Locate the cell with the specified text and output its (X, Y) center coordinate. 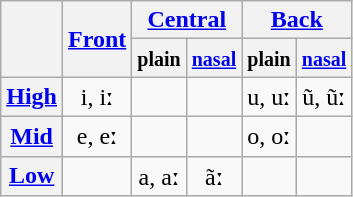
e, eː (98, 136)
Low (32, 176)
o, oː (270, 136)
i, iː (98, 97)
Back (297, 20)
Mid (32, 136)
ãː (214, 176)
ũ, ũː (324, 97)
Central (187, 20)
u, uː (270, 97)
a, aː (159, 176)
Front (98, 39)
High (32, 97)
